Output the (X, Y) coordinate of the center of the cell containing the given text.  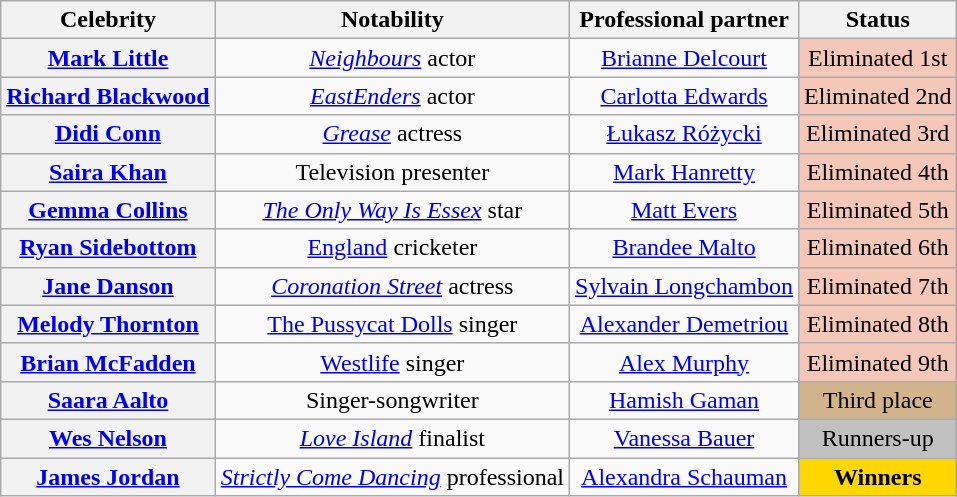
Strictly Come Dancing professional (392, 477)
Eliminated 5th (878, 210)
Alex Murphy (684, 362)
Jane Danson (108, 286)
Vanessa Bauer (684, 438)
Łukasz Różycki (684, 134)
Love Island finalist (392, 438)
Gemma Collins (108, 210)
Singer-songwriter (392, 400)
Alexandra Schauman (684, 477)
Richard Blackwood (108, 96)
Status (878, 20)
Sylvain Longchambon (684, 286)
Grease actress (392, 134)
Carlotta Edwards (684, 96)
Brandee Malto (684, 248)
Runners-up (878, 438)
Winners (878, 477)
Television presenter (392, 172)
Eliminated 1st (878, 58)
Didi Conn (108, 134)
Mark Little (108, 58)
Eliminated 8th (878, 324)
Saira Khan (108, 172)
Eliminated 4th (878, 172)
Third place (878, 400)
Coronation Street actress (392, 286)
Celebrity (108, 20)
Hamish Gaman (684, 400)
Wes Nelson (108, 438)
Neighbours actor (392, 58)
Notability (392, 20)
Saara Aalto (108, 400)
Matt Evers (684, 210)
Melody Thornton (108, 324)
England cricketer (392, 248)
Brian McFadden (108, 362)
Eliminated 3rd (878, 134)
Eliminated 7th (878, 286)
Eliminated 2nd (878, 96)
EastEnders actor (392, 96)
Eliminated 6th (878, 248)
Brianne Delcourt (684, 58)
Eliminated 9th (878, 362)
The Only Way Is Essex star (392, 210)
Professional partner (684, 20)
Ryan Sidebottom (108, 248)
Alexander Demetriou (684, 324)
The Pussycat Dolls singer (392, 324)
Mark Hanretty (684, 172)
James Jordan (108, 477)
Westlife singer (392, 362)
